Identify which cell holds the provided text, then report its (X, Y) central coordinate. 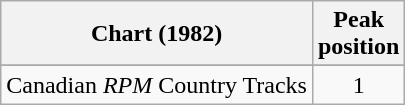
Chart (1982) (157, 34)
Canadian RPM Country Tracks (157, 85)
1 (358, 85)
Peakposition (358, 34)
